Identify which cell holds the provided text, then report its [x, y] central coordinate. 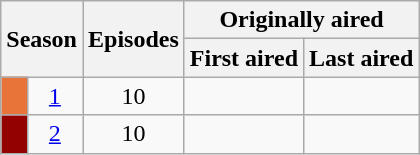
1 [54, 96]
2 [54, 134]
Last aired [362, 58]
Season [42, 39]
Episodes [133, 39]
First aired [244, 58]
Originally aired [302, 20]
